Identify which cell holds the provided text, then report its (X, Y) central coordinate. 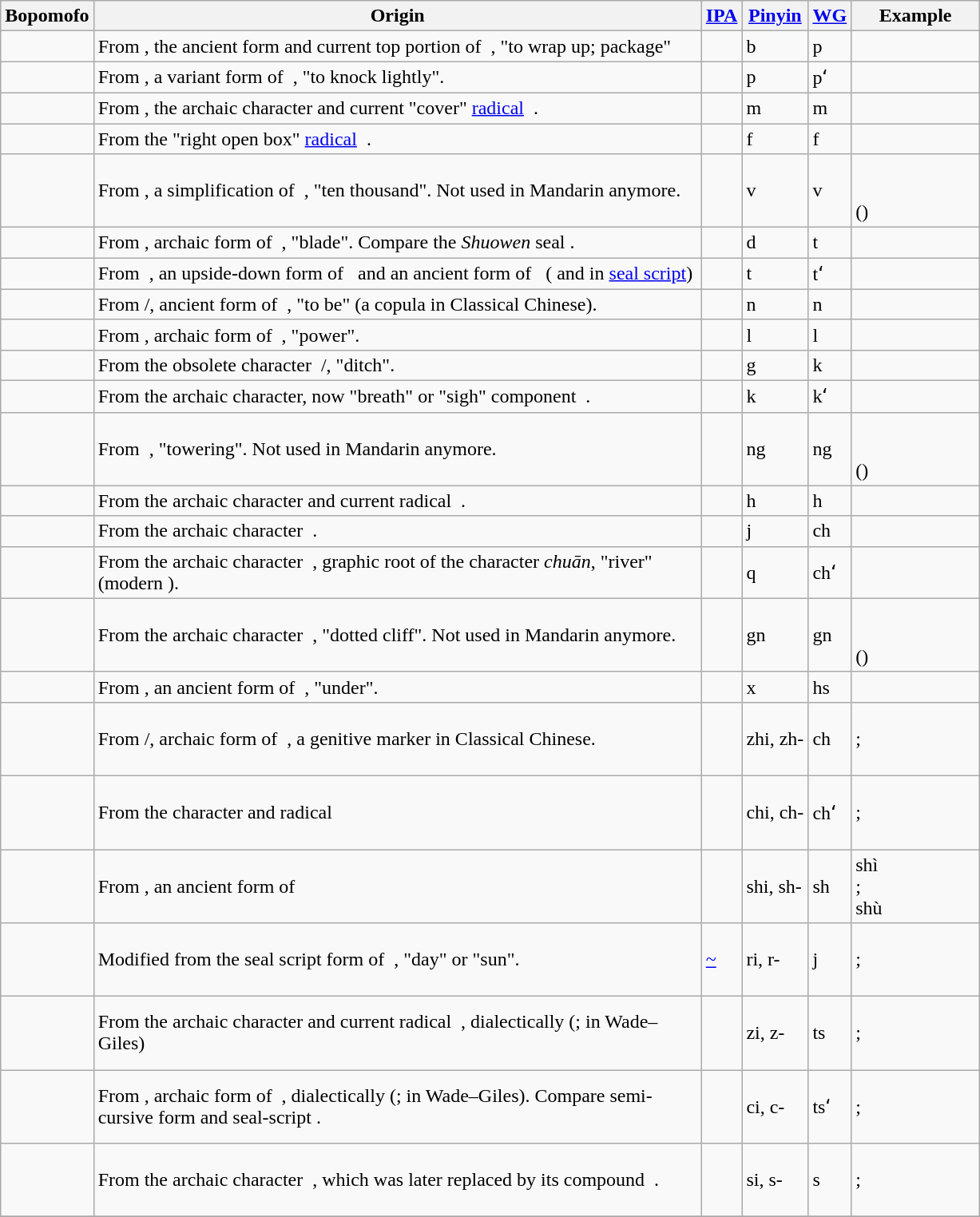
sh (830, 886)
From the archaic character and current radical , dialectically (; in Wade–Giles) (398, 1033)
From , a variant form of , "to knock lightly". (398, 77)
Bopomofo (47, 16)
From the archaic character , "dotted cliff". Not used in Mandarin anymore. (398, 635)
From the "right open box" radical . (398, 138)
kʻ (830, 396)
From , archaic form of , "power". (398, 335)
Example (915, 16)
Pinyin (775, 16)
From , an ancient form of , "under". (398, 687)
Origin (398, 16)
b (775, 46)
From , the ancient form and current top portion of , "to wrap up; package" (398, 46)
IPA (722, 16)
From , archaic form of , dialectically (; in Wade–Giles). Compare semi-cursive form and seal-script . (398, 1107)
tʻ (830, 274)
From , the archaic character and current "cover" radical . (398, 108)
From the archaic character . (398, 531)
hs (830, 687)
ts (830, 1033)
From the archaic character and current radical . (398, 501)
zi, z- (775, 1033)
From /, archaic form of , a genitive marker in Classical Chinese. (398, 739)
zhi, zh- (775, 739)
g (775, 365)
From the archaic character, now "breath" or "sigh" component . (398, 396)
ri, r- (775, 960)
x (775, 687)
From , an upside-down form of and an ancient form of ( and in seal script) (398, 274)
Modified from the seal script form of , "day" or "sun". (398, 960)
tsʻ (830, 1107)
From , a simplification of , "ten thousand". Not used in Mandarin anymore. (398, 191)
~ (722, 960)
s (830, 1180)
shi, sh- (775, 886)
From the character and radical (398, 812)
From , an ancient form of (398, 886)
From , "towering". Not used in Mandarin anymore. (398, 449)
From the obsolete character /, "ditch". (398, 365)
From the archaic character , graphic root of the character chuān, "river" (modern ). (398, 572)
ci, c- (775, 1107)
From /, ancient form of , "to be" (a copula in Classical Chinese). (398, 304)
WG (830, 16)
From the archaic character , which was later replaced by its compound . (398, 1180)
From , archaic form of , "blade". Compare the Shuowen seal . (398, 243)
q (775, 572)
si, s- (775, 1180)
shì; shù (915, 886)
d (775, 243)
pʻ (830, 77)
chi, ch- (775, 812)
